Provide the [x, y] coordinate of the cell's center where the given text is located.  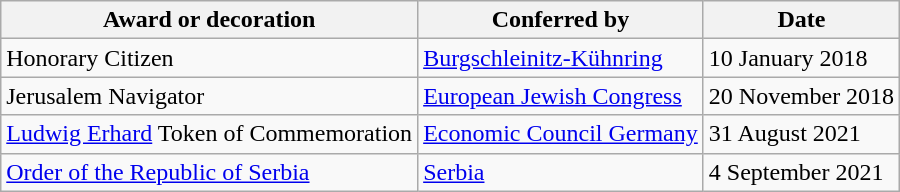
Conferred by [561, 20]
Jerusalem Navigator [210, 96]
20 November 2018 [801, 96]
4 September 2021 [801, 172]
Award or decoration [210, 20]
Date [801, 20]
Ludwig Erhard Token of Commemoration [210, 134]
Economic Council Germany [561, 134]
European Jewish Congress [561, 96]
Burgschleinitz-Kühnring [561, 58]
Honorary Citizen [210, 58]
10 January 2018 [801, 58]
31 August 2021 [801, 134]
Order of the Republic of Serbia [210, 172]
Serbia [561, 172]
